Return (x, y) of the center of cell containing provided text 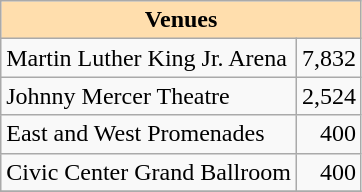
Venues (182, 20)
2,524 (328, 96)
Civic Center Grand Ballroom (149, 172)
East and West Promenades (149, 134)
Martin Luther King Jr. Arena (149, 58)
7,832 (328, 58)
Johnny Mercer Theatre (149, 96)
